Pinpoint the cell where the given text exists, returning its (x, y) midpoint coordinate. 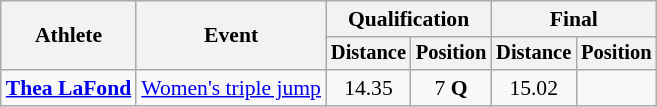
Event (231, 36)
Women's triple jump (231, 88)
Final (574, 19)
7 Q (451, 88)
15.02 (534, 88)
Athlete (68, 36)
Thea LaFond (68, 88)
14.35 (368, 88)
Qualification (408, 19)
